Scan for the cell matching the given text and deliver its (x, y) coordinate at center. 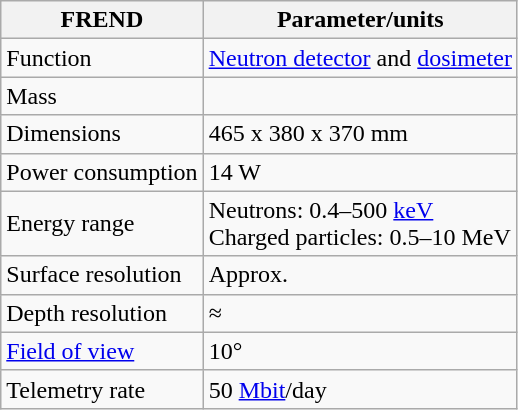
Surface resolution (102, 275)
50 Mbit/day (360, 389)
Function (102, 58)
465 x 380 x 370 mm (360, 134)
14 W (360, 172)
Energy range (102, 224)
Approx. (360, 275)
Parameter/units (360, 20)
Depth resolution (102, 313)
Dimensions (102, 134)
Neutron detector and dosimeter (360, 58)
Telemetry rate (102, 389)
Neutrons: 0.4–500 keVCharged particles: 0.5–10 MeV (360, 224)
Field of view (102, 351)
FREND (102, 20)
10° (360, 351)
≈ (360, 313)
Power consumption (102, 172)
Mass (102, 96)
